Identify which cell holds the provided text, then report its (X, Y) central coordinate. 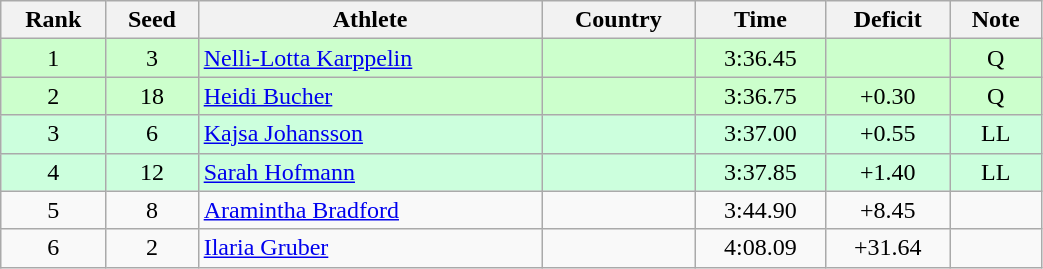
5 (54, 210)
Aramintha Bradford (370, 210)
Sarah Hofmann (370, 172)
Ilaria Gruber (370, 248)
+0.30 (888, 96)
Deficit (888, 20)
+31.64 (888, 248)
Time (760, 20)
3:37.85 (760, 172)
3:36.45 (760, 58)
Athlete (370, 20)
Country (618, 20)
3:36.75 (760, 96)
Seed (152, 20)
1 (54, 58)
+8.45 (888, 210)
4:08.09 (760, 248)
4 (54, 172)
3:37.00 (760, 134)
Heidi Bucher (370, 96)
18 (152, 96)
Kajsa Johansson (370, 134)
3:44.90 (760, 210)
8 (152, 210)
Nelli-Lotta Karppelin (370, 58)
Rank (54, 20)
12 (152, 172)
+0.55 (888, 134)
Note (996, 20)
+1.40 (888, 172)
